Locate the cell with the specified text and output its (X, Y) center coordinate. 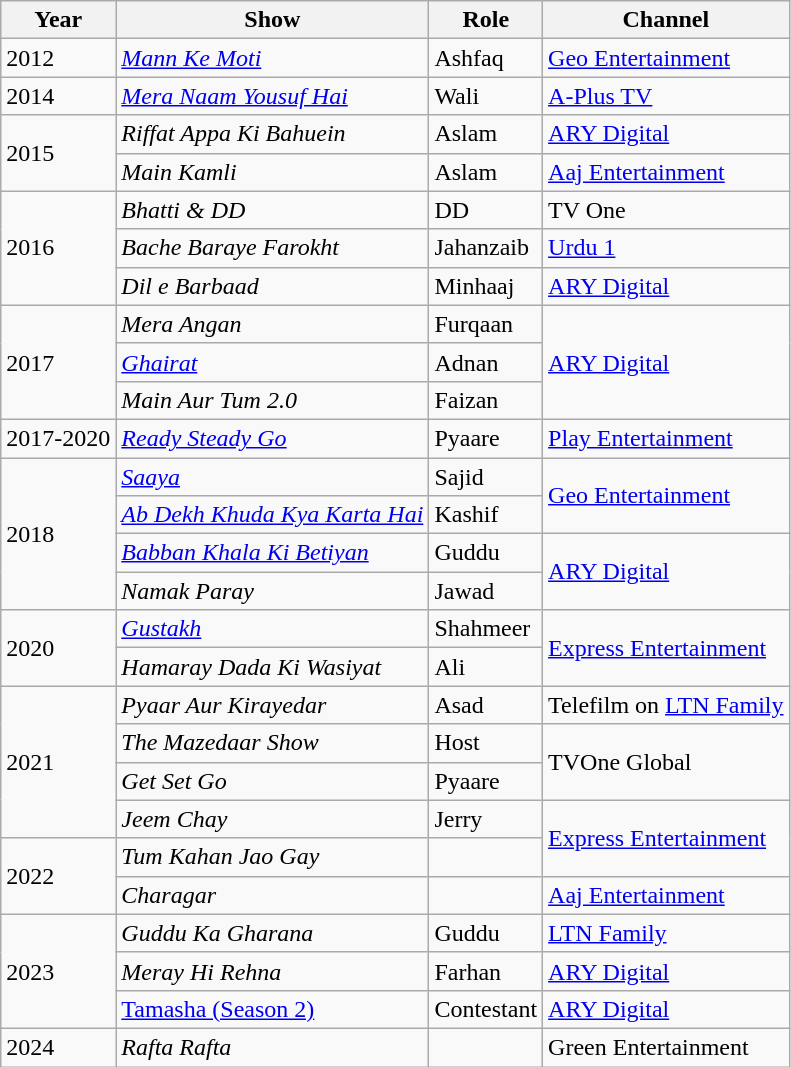
2021 (58, 762)
Tum Kahan Jao Gay (272, 857)
Main Aur Tum 2.0 (272, 400)
2017-2020 (58, 438)
Dil e Barbaad (272, 286)
Adnan (486, 362)
Charagar (272, 895)
Jawad (486, 591)
Ab Dekh Khuda Kya Karta Hai (272, 515)
Green Entertainment (666, 1047)
Bhatti & DD (272, 210)
2023 (58, 971)
The Mazedaar Show (272, 743)
LTN Family (666, 933)
Pyaar Aur Kirayedar (272, 705)
Wali (486, 96)
Play Entertainment (666, 438)
Jerry (486, 819)
Sajid (486, 477)
Show (272, 20)
Host (486, 743)
Mera Angan (272, 324)
Ready Steady Go (272, 438)
Riffat Appa Ki Bahuein (272, 134)
Kashif (486, 515)
2014 (58, 96)
Channel (666, 20)
Get Set Go (272, 781)
2015 (58, 153)
Furqaan (486, 324)
Tamasha (Season 2) (272, 1009)
2016 (58, 248)
2017 (58, 362)
Hamaray Dada Ki Wasiyat (272, 667)
Role (486, 20)
Minhaaj (486, 286)
Shahmeer (486, 629)
Telefilm on LTN Family (666, 705)
Year (58, 20)
Main Kamli (272, 172)
Saaya (272, 477)
A-Plus TV (666, 96)
2020 (58, 648)
TVOne Global (666, 762)
Urdu 1 (666, 248)
Asad (486, 705)
Jeem Chay (272, 819)
2024 (58, 1047)
Mann Ke Moti (272, 58)
Farhan (486, 971)
Ashfaq (486, 58)
Mera Naam Yousuf Hai (272, 96)
2018 (58, 534)
Guddu Ka Gharana (272, 933)
2022 (58, 876)
Faizan (486, 400)
Rafta Rafta (272, 1047)
DD (486, 210)
Meray Hi Rehna (272, 971)
Gustakh (272, 629)
Namak Paray (272, 591)
Jahanzaib (486, 248)
Babban Khala Ki Betiyan (272, 553)
TV One (666, 210)
Contestant (486, 1009)
Ali (486, 667)
2012 (58, 58)
Ghairat (272, 362)
Bache Baraye Farokht (272, 248)
